Detect which cell encompasses the target text, then output its [x, y] center coordinate. 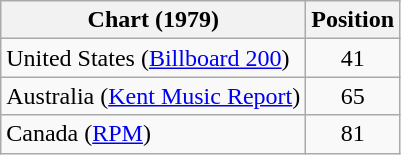
Position [353, 20]
65 [353, 96]
41 [353, 58]
Australia (Kent Music Report) [154, 96]
81 [353, 134]
United States (Billboard 200) [154, 58]
Chart (1979) [154, 20]
Canada (RPM) [154, 134]
